Search for the cell housing the specified text and yield its [X, Y] center coordinate. 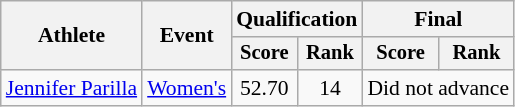
Final [438, 19]
Women's [186, 88]
Event [186, 36]
Qualification [296, 19]
52.70 [264, 88]
14 [330, 88]
Did not advance [438, 88]
Athlete [72, 36]
Jennifer Parilla [72, 88]
